Detect which cell encompasses the target text, then output its [X, Y] center coordinate. 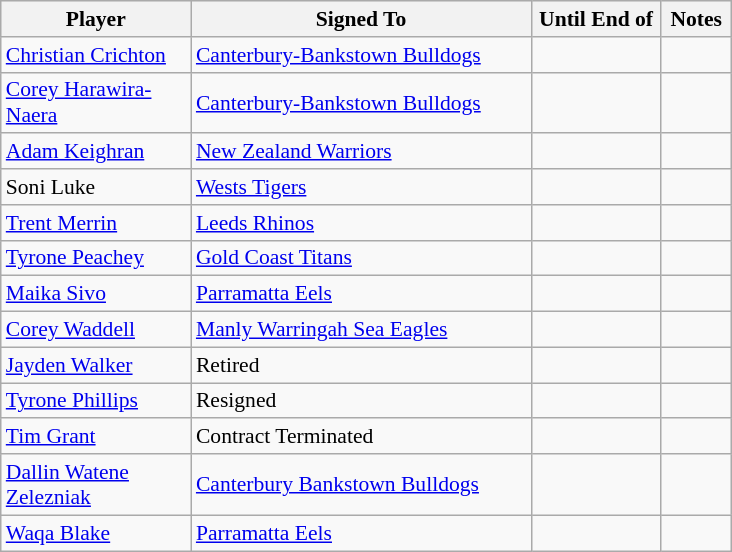
Resigned [361, 401]
Soni Luke [96, 187]
Jayden Walker [96, 365]
Contract Terminated [361, 437]
Corey Harawira-Naera [96, 102]
Tyrone Peachey [96, 258]
Player [96, 19]
New Zealand Warriors [361, 152]
Gold Coast Titans [361, 258]
Until End of [596, 19]
Dallin Watene Zelezniak [96, 484]
Tyrone Phillips [96, 401]
Christian Crichton [96, 55]
Maika Sivo [96, 294]
Adam Keighran [96, 152]
Signed To [361, 19]
Tim Grant [96, 437]
Trent Merrin [96, 223]
Leeds Rhinos [361, 223]
Manly Warringah Sea Eagles [361, 330]
Wests Tigers [361, 187]
Waqa Blake [96, 533]
Canterbury Bankstown Bulldogs [361, 484]
Notes [696, 19]
Retired [361, 365]
Corey Waddell [96, 330]
